Capture the cell that displays the provided text and extract its [x, y] central coordinate. 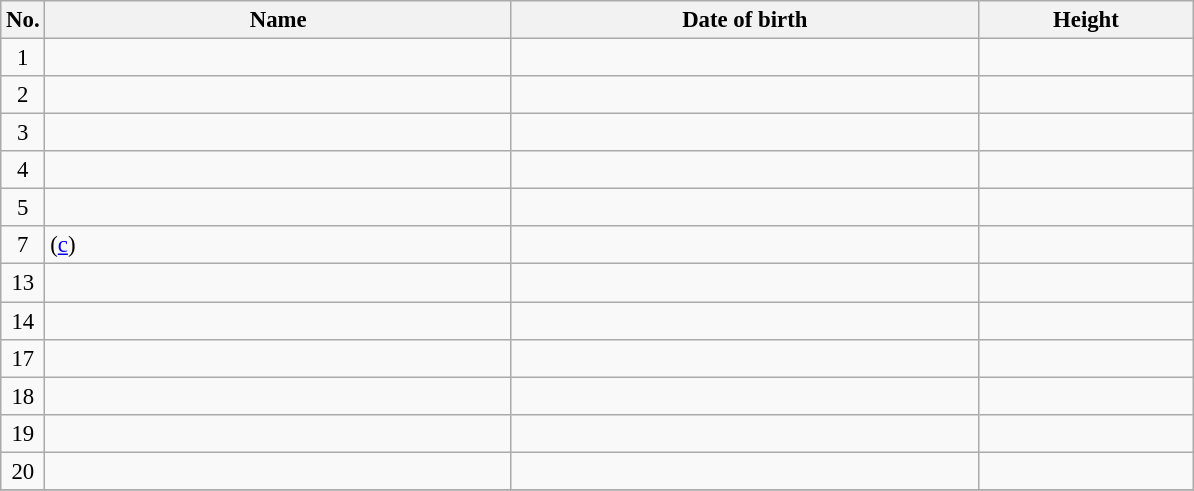
No. [23, 20]
17 [23, 358]
20 [23, 471]
Date of birth [744, 20]
1 [23, 58]
4 [23, 170]
3 [23, 133]
Height [1086, 20]
Name [278, 20]
2 [23, 95]
19 [23, 433]
7 [23, 245]
18 [23, 396]
14 [23, 321]
(c) [278, 245]
13 [23, 283]
5 [23, 208]
